For the text-containing cell, return its midpoint in [x, y] coordinate format. 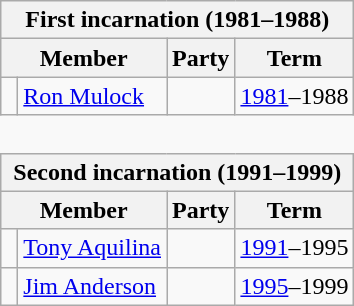
1981–1988 [294, 96]
1995–1999 [294, 286]
Ron Mulock [92, 96]
Tony Aquilina [92, 248]
Second incarnation (1991–1999) [178, 172]
First incarnation (1981–1988) [178, 20]
1991–1995 [294, 248]
Jim Anderson [92, 286]
